Find where the given text appears and provide that cell's center as (x, y) coordinate. 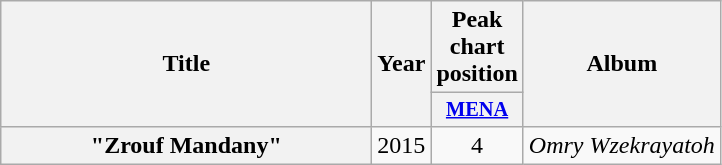
Title (186, 64)
Album (622, 64)
2015 (402, 145)
Peak chart position (477, 47)
Year (402, 64)
MENA (477, 110)
"Zrouf Mandany" (186, 145)
Omry Wzekrayatoh (622, 145)
4 (477, 145)
